Extract the (x, y) coordinate from the center of the cell holding the provided text.  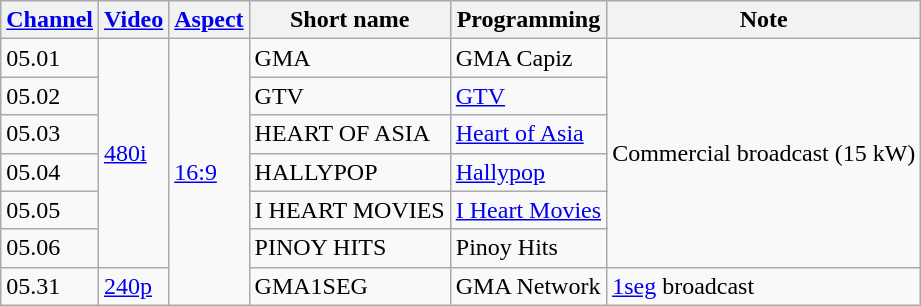
I HEART MOVIES (350, 210)
05.01 (50, 58)
Commercial broadcast (15 kW) (764, 153)
HALLYPOP (350, 172)
Video (134, 20)
Channel (50, 20)
05.31 (50, 286)
Short name (350, 20)
Pinoy Hits (528, 248)
Programming (528, 20)
05.04 (50, 172)
1seg broadcast (764, 286)
GMA1SEG (350, 286)
Note (764, 20)
GMA (350, 58)
05.05 (50, 210)
480i (134, 153)
I Heart Movies (528, 210)
Heart of Asia (528, 134)
Hallypop (528, 172)
HEART OF ASIA (350, 134)
GMA Capiz (528, 58)
05.06 (50, 248)
GMA Network (528, 286)
05.03 (50, 134)
PINOY HITS (350, 248)
16:9 (209, 172)
240p (134, 286)
05.02 (50, 96)
Aspect (209, 20)
